Locate the cell with the specified text and output its (X, Y) center coordinate. 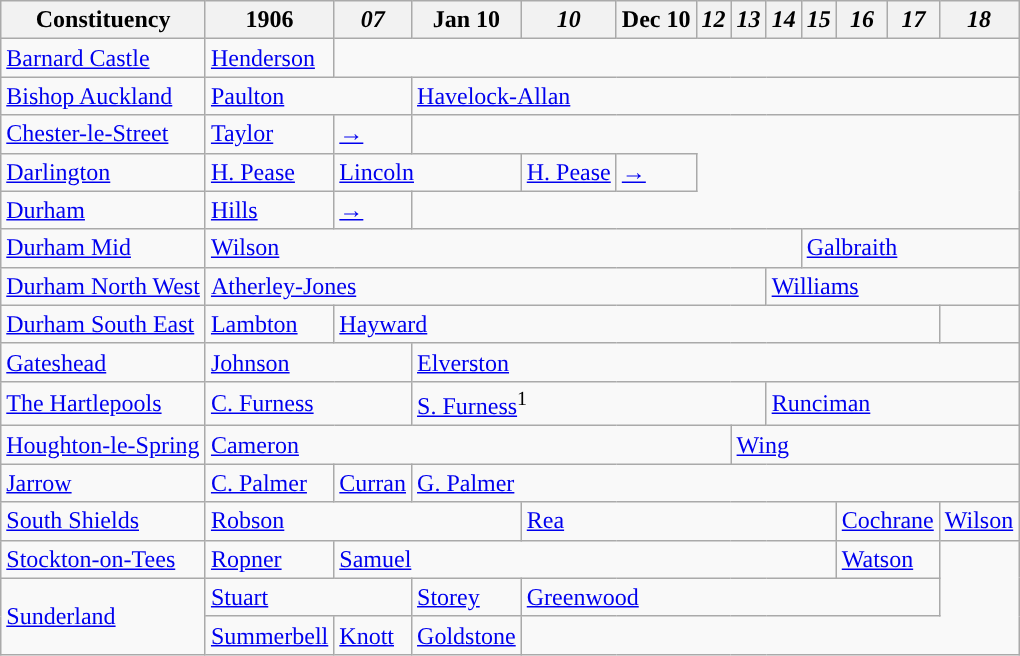
Hayward (636, 324)
Cameron (468, 445)
The Hartlepools (104, 404)
17 (914, 20)
Ropner (269, 559)
Summerbell (269, 635)
Stuart (308, 597)
South Shields (104, 521)
Paulton (308, 96)
07 (373, 20)
S. Furness1 (590, 404)
Houghton-le-Spring (104, 445)
18 (978, 20)
Jarrow (104, 483)
Knott (373, 635)
13 (748, 20)
Watson (888, 559)
Durham North West (104, 286)
Taylor (269, 134)
Williams (892, 286)
Curran (373, 483)
15 (818, 20)
14 (784, 20)
1906 (269, 20)
Rea (678, 521)
Greenwood (730, 597)
Havelock-Allan (716, 96)
Sunderland (104, 616)
Galbraith (910, 248)
Goldstone (467, 635)
10 (568, 20)
Lincoln (428, 172)
Durham Mid (104, 248)
Johnson (308, 362)
Elverston (716, 362)
Durham South East (104, 324)
Darlington (104, 172)
Gateshead (104, 362)
Dec 10 (656, 20)
12 (714, 20)
Constituency (104, 20)
Robson (363, 521)
16 (862, 20)
Storey (467, 597)
Samuel (585, 559)
Henderson (269, 58)
Stockton-on-Tees (104, 559)
G. Palmer (716, 483)
Chester-le-Street (104, 134)
Durham (104, 210)
Wing (875, 445)
Bishop Auckland (104, 96)
Jan 10 (467, 20)
Cochrane (888, 521)
Atherley-Jones (486, 286)
C. Palmer (269, 483)
Barnard Castle (104, 58)
Lambton (269, 324)
Runciman (892, 404)
C. Furness (308, 404)
Hills (269, 210)
